Extract the (x, y) coordinate from the center of the cell holding the provided text.  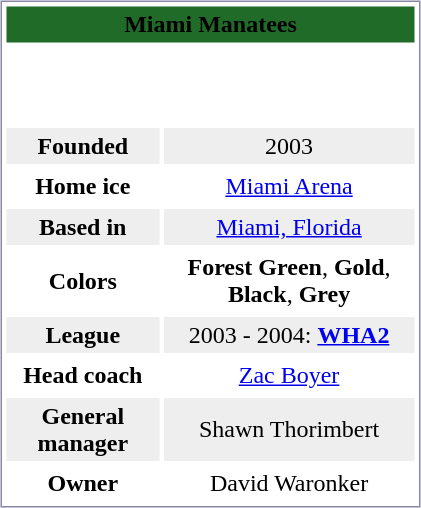
Founded (82, 146)
Zac Boyer (290, 376)
David Waronker (290, 484)
Based in (82, 227)
League (82, 335)
Colors (82, 282)
Miami Manatees (210, 24)
2003 - 2004: WHA2 (290, 335)
General manager (82, 430)
Head coach (82, 376)
Miami Arena (290, 186)
Shawn Thorimbert (290, 430)
Home ice (82, 186)
2003 (290, 146)
Miami, Florida (290, 227)
Forest Green, Gold, Black, Grey (290, 282)
Owner (82, 484)
